Extract the (x, y) coordinate from the center of the cell holding the provided text.  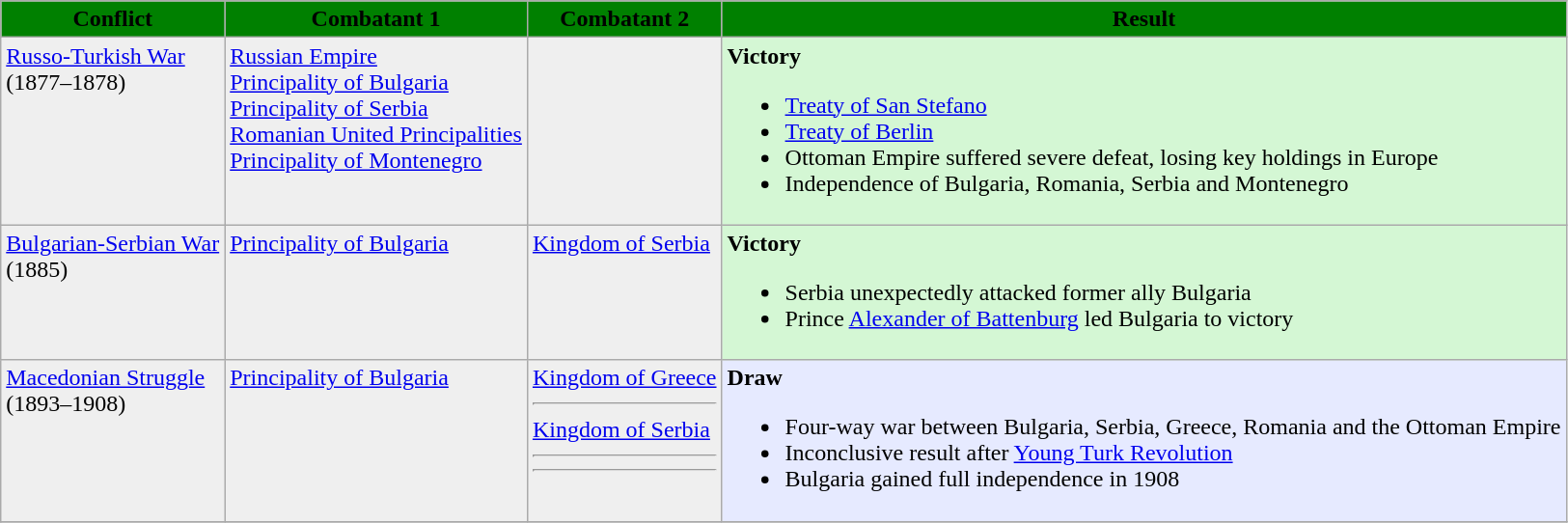
Macedonian Struggle(1893–1908) (113, 440)
Combatant 2 (624, 19)
Kingdom of Greece Kingdom of Serbia (624, 440)
Kingdom of Serbia (624, 292)
Bulgarian-Serbian War(1885) (113, 292)
Russian Empire Principality of Bulgaria Principality of Serbia Romanian United Principalities Principality of Montenegro (376, 131)
VictorySerbia unexpectedly attacked former ally BulgariaPrince Alexander of Battenburg led Bulgaria to victory (1144, 292)
Combatant 1 (376, 19)
Result (1144, 19)
Conflict (113, 19)
Russo-Turkish War(1877–1878) (113, 131)
